Pinpoint the cell where the given text exists, returning its [x, y] midpoint coordinate. 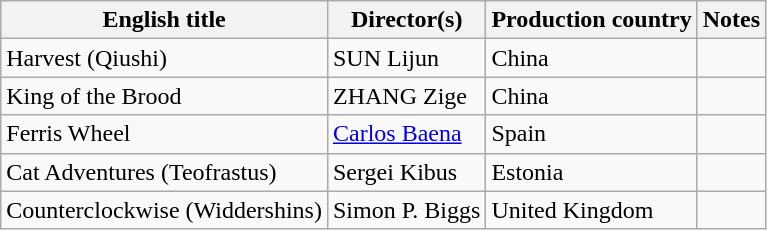
Simon P. Biggs [406, 210]
English title [164, 20]
Cat Adventures (Teofrastus) [164, 172]
Estonia [592, 172]
Spain [592, 134]
United Kingdom [592, 210]
King of the Brood [164, 96]
ZHANG Zige [406, 96]
Harvest (Qiushi) [164, 58]
Counterclockwise (Widdershins) [164, 210]
SUN Lijun [406, 58]
Carlos Baena [406, 134]
Notes [731, 20]
Ferris Wheel [164, 134]
Director(s) [406, 20]
Production country [592, 20]
Sergei Kibus [406, 172]
